Output the [x, y] coordinate of the center of the cell containing the given text.  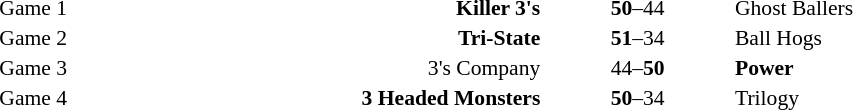
44–50 [638, 68]
51–34 [638, 38]
Tri-State [306, 38]
3's Company [306, 68]
